Pinpoint the cell where the given text exists, returning its (X, Y) midpoint coordinate. 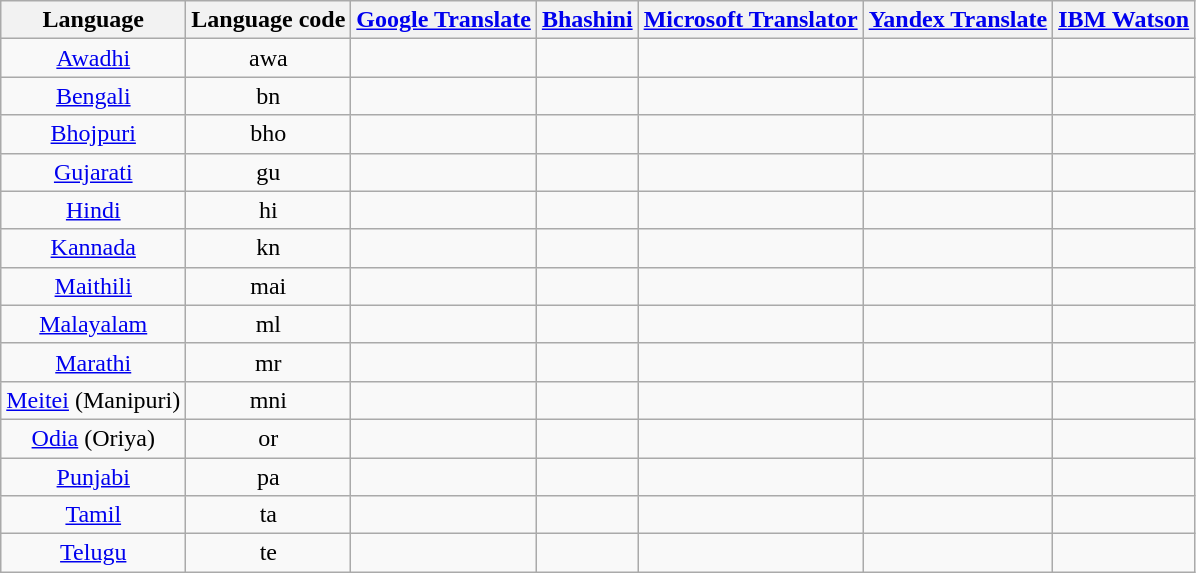
te (268, 553)
pa (268, 477)
Gujarati (94, 172)
IBM Watson (1124, 20)
Marathi (94, 362)
Telugu (94, 553)
Yandex Translate (958, 20)
Bengali (94, 96)
bn (268, 96)
mai (268, 286)
or (268, 438)
Maithili (94, 286)
mni (268, 400)
Hindi (94, 210)
Odia (Oriya) (94, 438)
kn (268, 248)
mr (268, 362)
Language code (268, 20)
ml (268, 324)
Google Translate (444, 20)
awa (268, 58)
Meitei (Manipuri) (94, 400)
Bhojpuri (94, 134)
ta (268, 515)
Kannada (94, 248)
bho (268, 134)
Language (94, 20)
Microsoft Translator (750, 20)
hi (268, 210)
Awadhi (94, 58)
Bhashini (587, 20)
Tamil (94, 515)
Malayalam (94, 324)
Punjabi (94, 477)
gu (268, 172)
